For the text-containing cell, return its midpoint in [x, y] coordinate format. 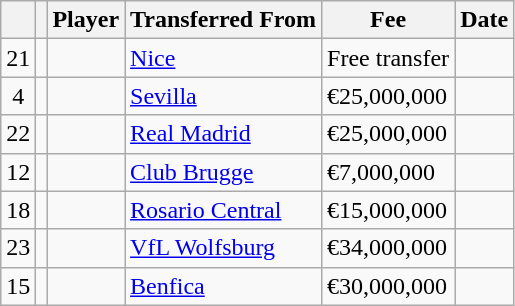
Rosario Central [224, 210]
Real Madrid [224, 134]
Benfica [224, 286]
18 [18, 210]
Sevilla [224, 96]
15 [18, 286]
Transferred From [224, 20]
4 [18, 96]
Club Brugge [224, 172]
€34,000,000 [388, 248]
Player [86, 20]
€30,000,000 [388, 286]
Free transfer [388, 58]
Fee [388, 20]
12 [18, 172]
23 [18, 248]
Date [484, 20]
Nice [224, 58]
€7,000,000 [388, 172]
22 [18, 134]
21 [18, 58]
€15,000,000 [388, 210]
VfL Wolfsburg [224, 248]
